Return the [X, Y] coordinate for the center point of the cell that contains the specified text.  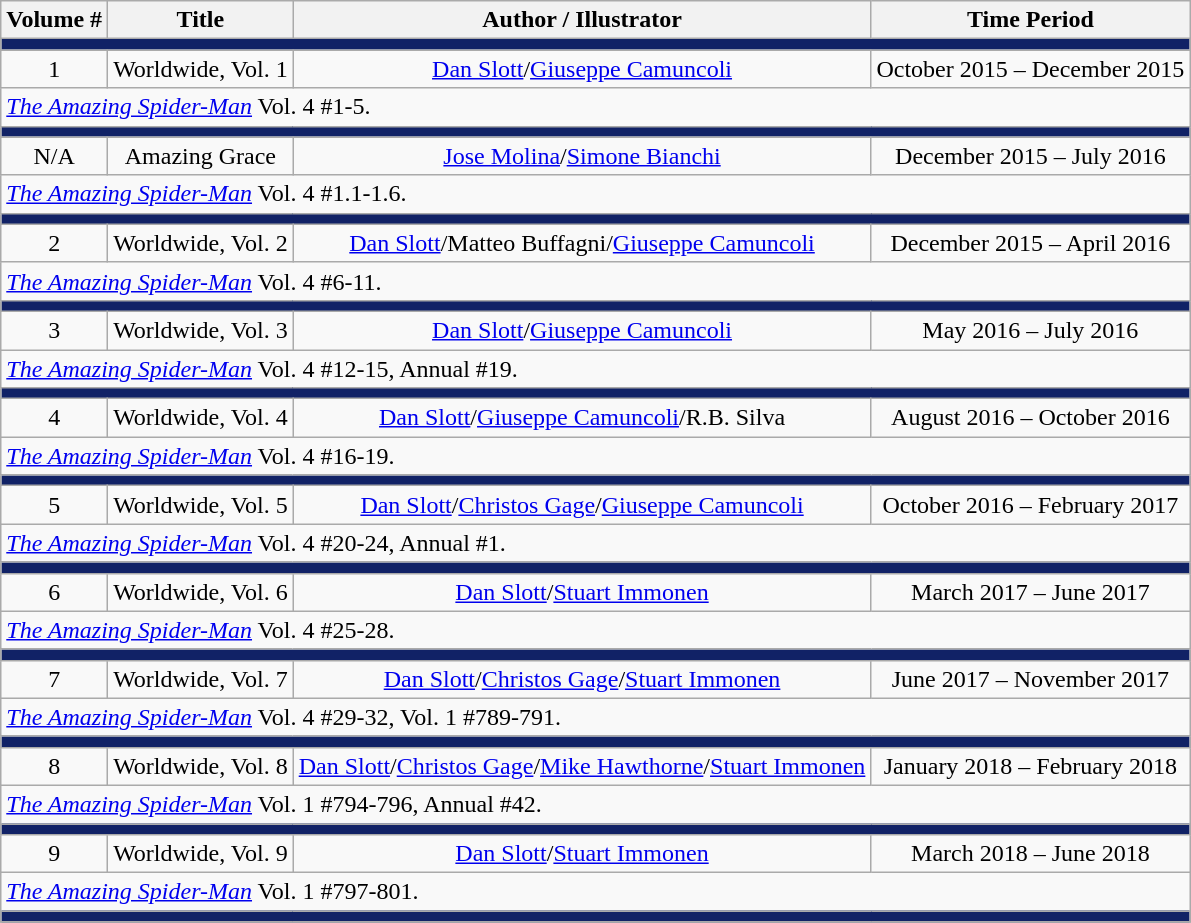
Dan Slott/Christos Gage/Mike Hawthorne/Stuart Immonen [582, 766]
March 2017 – June 2017 [1030, 592]
The Amazing Spider-Man Vol. 4 #6-11. [596, 281]
May 2016 – July 2016 [1030, 330]
8 [54, 766]
6 [54, 592]
Author / Illustrator [582, 20]
October 2015 – December 2015 [1030, 69]
December 2015 – July 2016 [1030, 156]
Worldwide, Vol. 6 [201, 592]
3 [54, 330]
The Amazing Spider-Man Vol. 1 #797-801. [596, 892]
Dan Slott/Giuseppe Camuncoli/R.B. Silva [582, 418]
The Amazing Spider-Man Vol. 4 #1-5. [596, 107]
August 2016 – October 2016 [1030, 418]
The Amazing Spider-Man Vol. 4 #20-24, Annual #1. [596, 543]
4 [54, 418]
N/A [54, 156]
Worldwide, Vol. 3 [201, 330]
Time Period [1030, 20]
Worldwide, Vol. 5 [201, 505]
7 [54, 679]
Amazing Grace [201, 156]
The Amazing Spider-Man Vol. 4 #16-19. [596, 456]
Dan Slott/Christos Gage/Stuart Immonen [582, 679]
The Amazing Spider-Man Vol. 4 #29-32, Vol. 1 #789-791. [596, 717]
9 [54, 854]
Worldwide, Vol. 1 [201, 69]
Worldwide, Vol. 2 [201, 243]
December 2015 – April 2016 [1030, 243]
2 [54, 243]
The Amazing Spider-Man Vol. 4 #12-15, Annual #19. [596, 369]
5 [54, 505]
Worldwide, Vol. 7 [201, 679]
Volume # [54, 20]
March 2018 – June 2018 [1030, 854]
June 2017 – November 2017 [1030, 679]
January 2018 – February 2018 [1030, 766]
1 [54, 69]
Jose Molina/Simone Bianchi [582, 156]
Dan Slott/Christos Gage/Giuseppe Camuncoli [582, 505]
The Amazing Spider-Man Vol. 4 #1.1-1.6. [596, 194]
The Amazing Spider-Man Vol. 1 #794-796, Annual #42. [596, 804]
Worldwide, Vol. 9 [201, 854]
The Amazing Spider-Man Vol. 4 #25-28. [596, 630]
Dan Slott/Matteo Buffagni/Giuseppe Camuncoli [582, 243]
October 2016 – February 2017 [1030, 505]
Worldwide, Vol. 8 [201, 766]
Worldwide, Vol. 4 [201, 418]
Title [201, 20]
